For the text-containing cell, return its midpoint in [X, Y] coordinate format. 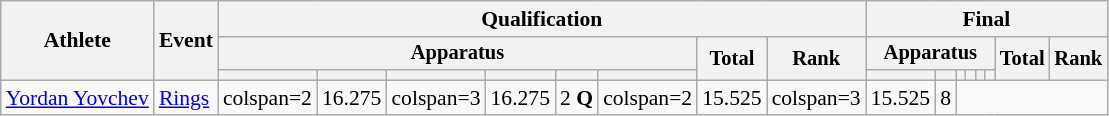
2 Q [576, 98]
Final [986, 19]
Event [186, 40]
8 [946, 98]
Athlete [78, 40]
Qualification [542, 19]
Rings [186, 98]
Yordan Yovchev [78, 98]
